Identify which cell holds the provided text, then report its [X, Y] central coordinate. 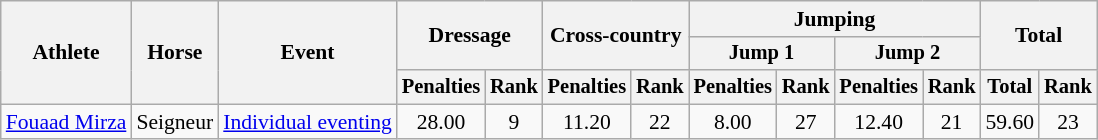
Event [308, 52]
Individual eventing [308, 122]
22 [660, 122]
Jump 2 [908, 54]
Fouaad Mirza [66, 122]
9 [514, 122]
Seigneur [174, 122]
Horse [174, 52]
Jumping [835, 19]
27 [806, 122]
8.00 [733, 122]
Dressage [470, 36]
28.00 [441, 122]
Jump 1 [762, 54]
Athlete [66, 52]
23 [1068, 122]
59.60 [1010, 122]
Cross-country [616, 36]
11.20 [587, 122]
21 [952, 122]
12.40 [879, 122]
